Locate the cell with the specified text and output its (x, y) center coordinate. 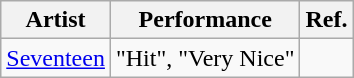
Seventeen (56, 58)
"Hit", "Very Nice" (205, 58)
Performance (205, 20)
Ref. (326, 20)
Artist (56, 20)
